Detect which cell encompasses the target text, then output its (X, Y) center coordinate. 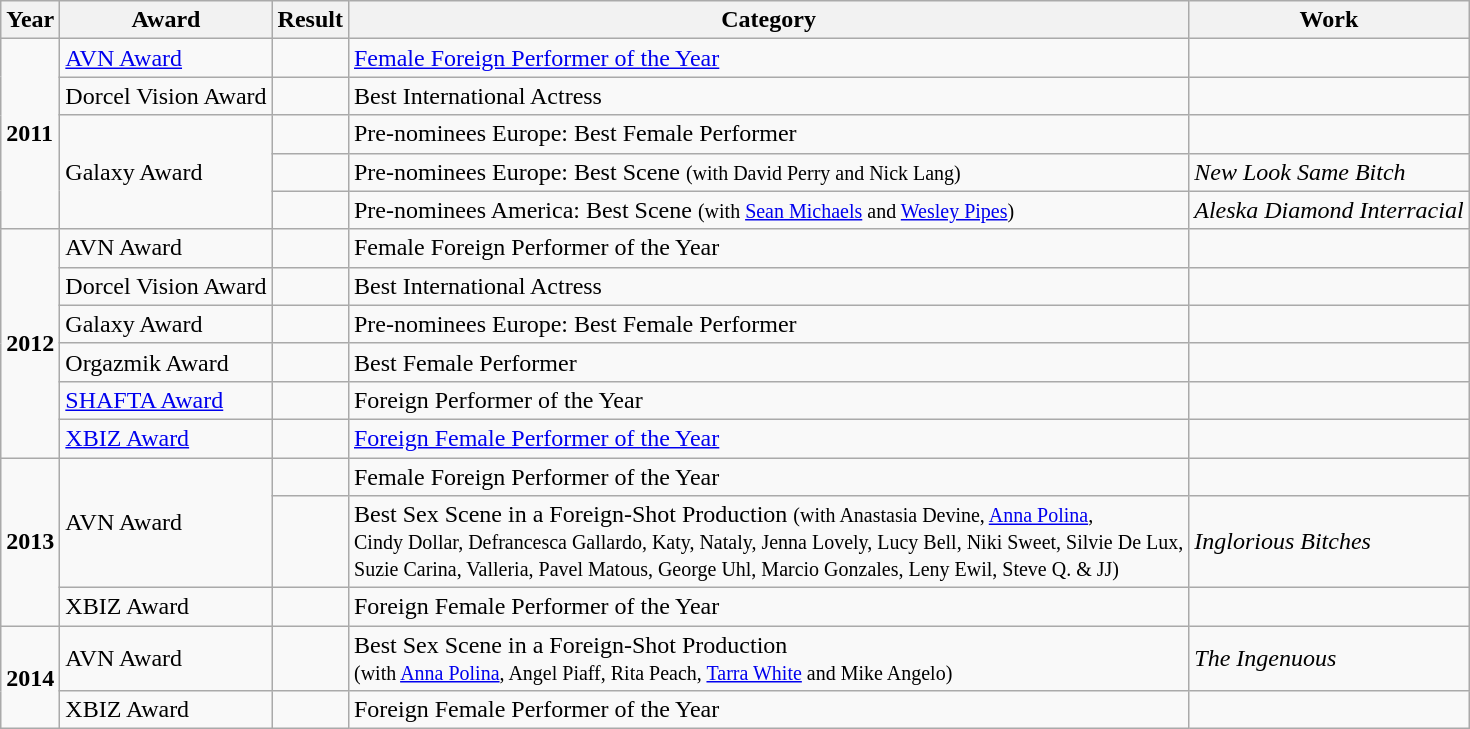
Year (30, 20)
Pre-nominees America: Best Scene (with Sean Michaels and Wesley Pipes) (768, 210)
Aleska Diamond Interracial (1329, 210)
Award (166, 20)
Pre-nominees Europe: Best Scene (with David Perry and Nick Lang) (768, 172)
Foreign Performer of the Year (768, 400)
2013 (30, 542)
New Look Same Bitch (1329, 172)
SHAFTA Award (166, 400)
Best Female Performer (768, 362)
Orgazmik Award (166, 362)
Category (768, 20)
Best Sex Scene in a Foreign-Shot Production(with Anna Polina, Angel Piaff, Rita Peach, Tarra White and Mike Angelo) (768, 658)
2011 (30, 134)
2012 (30, 343)
Work (1329, 20)
Inglorious Bitches (1329, 542)
The Ingenuous (1329, 658)
2014 (30, 678)
Result (310, 20)
